Return [x, y] of the center of cell containing provided text 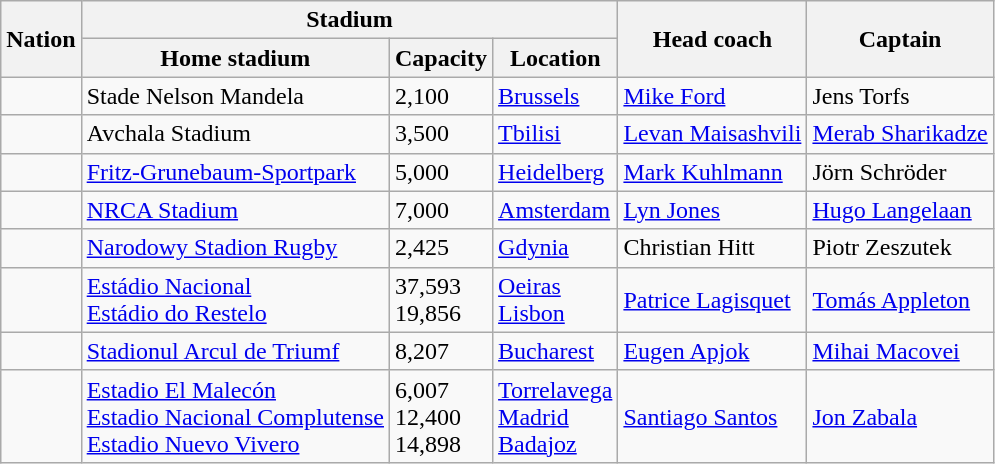
Patrice Lagisquet [712, 300]
Nation [41, 39]
Capacity [442, 58]
Levan Maisashvili [712, 134]
Heidelberg [556, 172]
Merab Sharikadze [900, 134]
Tomás Appleton [900, 300]
8,207 [442, 351]
37,59319,856 [442, 300]
Lyn Jones [712, 210]
Stadionul Arcul de Triumf [235, 351]
6,00712,40014,898 [442, 416]
Mark Kuhlmann [712, 172]
Piotr Zeszutek [900, 248]
7,000 [442, 210]
Santiago Santos [712, 416]
Location [556, 58]
2,100 [442, 96]
Tbilisi [556, 134]
Fritz-Grunebaum-Sportpark [235, 172]
TorrelavegaMadrid Badajoz [556, 416]
Amsterdam [556, 210]
Jörn Schröder [900, 172]
Avchala Stadium [235, 134]
NRCA Stadium [235, 210]
5,000 [442, 172]
Jens Torfs [900, 96]
Mihai Macovei [900, 351]
Estadio El MalecónEstadio Nacional ComplutenseEstadio Nuevo Vivero [235, 416]
OeirasLisbon [556, 300]
Narodowy Stadion Rugby [235, 248]
Stade Nelson Mandela [235, 96]
Eugen Apjok [712, 351]
Gdynia [556, 248]
Home stadium [235, 58]
2,425 [442, 248]
Estádio NacionalEstádio do Restelo [235, 300]
Mike Ford [712, 96]
Stadium [350, 20]
Jon Zabala [900, 416]
Captain [900, 39]
Bucharest [556, 351]
Brussels [556, 96]
Hugo Langelaan [900, 210]
Christian Hitt [712, 248]
Head coach [712, 39]
3,500 [442, 134]
